Determine the (x, y) coordinate at the center of the cell enclosing the given text.  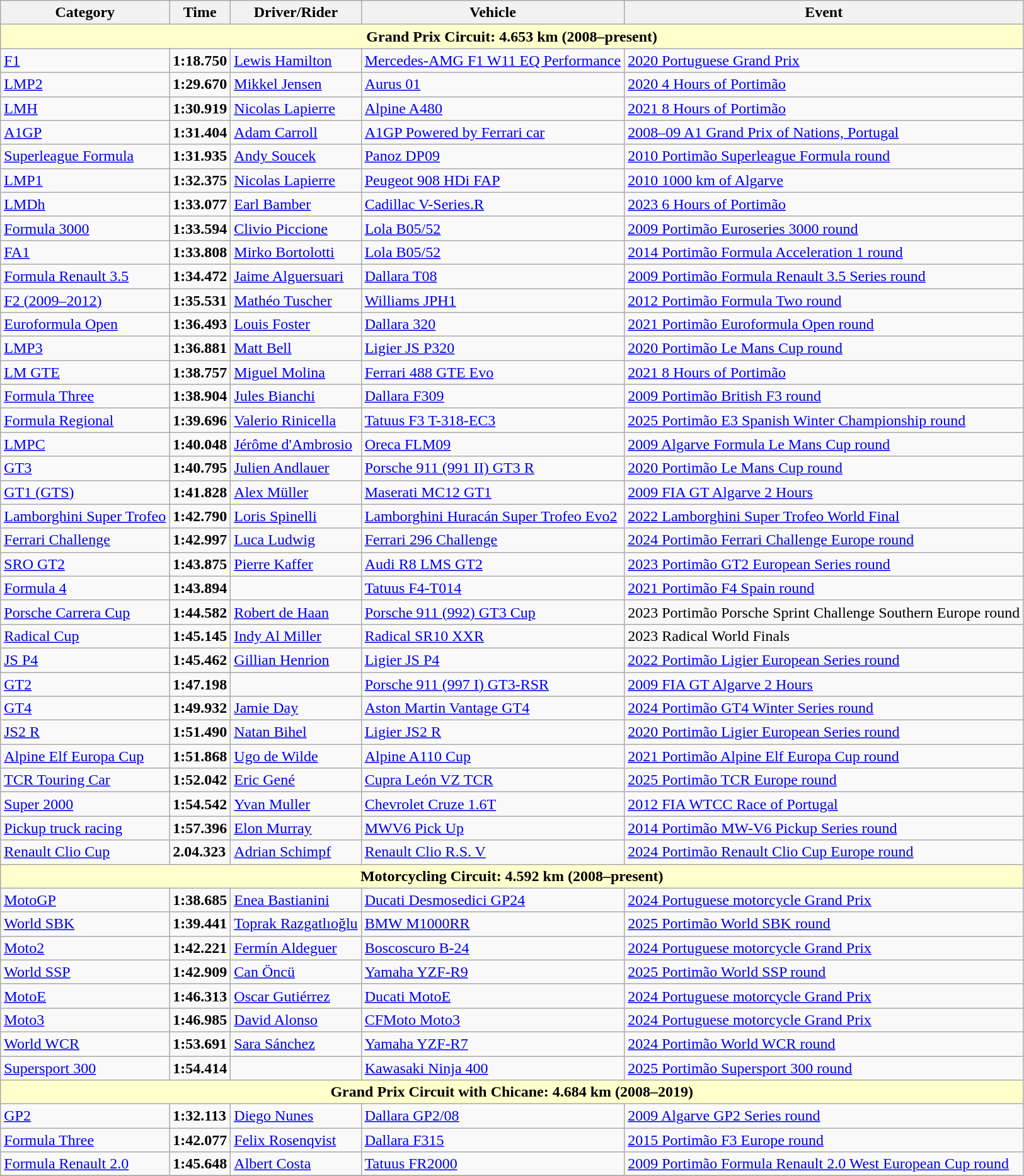
2022 Lamborghini Super Trofeo World Final (824, 516)
Dallara F315 (493, 1140)
Porsche 911 (992) GT3 Cup (493, 612)
Event (824, 13)
Formula Renault 3.5 (85, 276)
2009 Portimão Formula Renault 2.0 West European Cup round (824, 1164)
World SBK (85, 924)
2023 Portimão Porsche Sprint Challenge Southern Europe round (824, 612)
Fermín Aldeguer (296, 948)
2025 Portimão TCR Europe round (824, 780)
LMDh (85, 204)
Formula Regional (85, 420)
Mercedes-AMG F1 W11 EQ Performance (493, 61)
Alpine A110 Cup (493, 756)
FA1 (85, 252)
Grand Prix Circuit: 4.653 km (2008–present) (512, 37)
Dallara T08 (493, 276)
Ligier JS P4 (493, 660)
2024 Portimão World WCR round (824, 1044)
A1GP Powered by Ferrari car (493, 132)
2023 Radical World Finals (824, 636)
CFMoto Moto3 (493, 1020)
2021 Portimão F4 Spain round (824, 588)
Miguel Molina (296, 372)
2009 Portimão British F3 round (824, 396)
2020 4 Hours of Portimão (824, 84)
David Alonso (296, 1020)
Dallara GP2/08 (493, 1116)
Ligier JS P320 (493, 349)
Maserati MC12 GT1 (493, 492)
Formula Renault 2.0 (85, 1164)
1:31.935 (200, 156)
Dallara F309 (493, 396)
Clivio Piccione (296, 228)
Radical Cup (85, 636)
Formula 4 (85, 588)
Peugeot 908 HDi FAP (493, 180)
Jaime Alguersuari (296, 276)
1:18.750 (200, 61)
MotoGP (85, 900)
2025 Portimão World SSP round (824, 972)
Euroformula Open (85, 325)
Yamaha YZF-R7 (493, 1044)
Super 2000 (85, 804)
Alex Müller (296, 492)
2025 Portimão E3 Spanish Winter Championship round (824, 420)
World SSP (85, 972)
2009 Portimão Formula Renault 3.5 Series round (824, 276)
1:33.594 (200, 228)
Enea Bastianini (296, 900)
1:40.795 (200, 468)
1:32.375 (200, 180)
Gillian Henrion (296, 660)
Diego Nunes (296, 1116)
GT1 (GTS) (85, 492)
Ligier JS2 R (493, 732)
World WCR (85, 1044)
Renault Clio R.S. V (493, 852)
Robert de Haan (296, 612)
2014 Portimão MW-V6 Pickup Series round (824, 828)
Earl Bamber (296, 204)
Audi R8 LMS GT2 (493, 564)
Cadillac V-Series.R (493, 204)
1:45.648 (200, 1164)
1:32.113 (200, 1116)
Ferrari Challenge (85, 540)
1:46.313 (200, 996)
1:41.828 (200, 492)
2008–09 A1 Grand Prix of Nations, Portugal (824, 132)
Jamie Day (296, 708)
1:47.198 (200, 684)
Louis Foster (296, 325)
Ferrari 488 GTE Evo (493, 372)
2021 Portimão Euroformula Open round (824, 325)
Toprak Razgatlıoğlu (296, 924)
1:45.462 (200, 660)
Adam Carroll (296, 132)
1:39.696 (200, 420)
1:33.077 (200, 204)
Time (200, 13)
MWV6 Pick Up (493, 828)
1:31.404 (200, 132)
Aurus 01 (493, 84)
1:33.808 (200, 252)
Ducati MotoE (493, 996)
2020 Portuguese Grand Prix (824, 61)
GT3 (85, 468)
Loris Spinelli (296, 516)
Felix Rosenqvist (296, 1140)
LMP3 (85, 349)
JS2 R (85, 732)
Ducati Desmosedici GP24 (493, 900)
1:53.691 (200, 1044)
1:57.396 (200, 828)
Jérôme d'Ambrosio (296, 444)
1:42.790 (200, 516)
Vehicle (493, 13)
1:39.441 (200, 924)
Porsche 911 (991 II) GT3 R (493, 468)
2020 Portimão Ligier European Series round (824, 732)
Grand Prix Circuit with Chicane: 4.684 km (2008–2019) (512, 1092)
2023 6 Hours of Portimão (824, 204)
2021 Portimão Alpine Elf Europa Cup round (824, 756)
Jules Bianchi (296, 396)
1:44.582 (200, 612)
1:54.414 (200, 1068)
1:42.909 (200, 972)
1:36.493 (200, 325)
Ugo de Wilde (296, 756)
Eric Gené (296, 780)
Oscar Gutiérrez (296, 996)
Adrian Schimpf (296, 852)
2024 Portimão GT4 Winter Series round (824, 708)
BMW M1000RR (493, 924)
Andy Soucek (296, 156)
2024 Portimão Renault Clio Cup Europe round (824, 852)
Alpine Elf Europa Cup (85, 756)
LMP1 (85, 180)
Porsche 911 (997 I) GT3-RSR (493, 684)
MotoE (85, 996)
1:43.875 (200, 564)
1:42.997 (200, 540)
2014 Portimão Formula Acceleration 1 round (824, 252)
Yvan Muller (296, 804)
2025 Portimão Supersport 300 round (824, 1068)
LMP2 (85, 84)
1:30.919 (200, 108)
Dallara 320 (493, 325)
1:46.985 (200, 1020)
1:49.932 (200, 708)
Indy Al Miller (296, 636)
Valerio Rinicella (296, 420)
GT4 (85, 708)
Ferrari 296 Challenge (493, 540)
TCR Touring Car (85, 780)
Boscoscuro B-24 (493, 948)
2009 Algarve Formula Le Mans Cup round (824, 444)
2010 1000 km of Algarve (824, 180)
LM GTE (85, 372)
Motorcycling Circuit: 4.592 km (2008–present) (512, 876)
Supersport 300 (85, 1068)
Mikkel Jensen (296, 84)
Williams JPH1 (493, 301)
Superleague Formula (85, 156)
2012 Portimão Formula Two round (824, 301)
2023 Portimão GT2 European Series round (824, 564)
JS P4 (85, 660)
F1 (85, 61)
Mathéo Tuscher (296, 301)
1:36.881 (200, 349)
2009 Portimão Euroseries 3000 round (824, 228)
Pierre Kaffer (296, 564)
1:34.472 (200, 276)
Lamborghini Super Trofeo (85, 516)
2010 Portimão Superleague Formula round (824, 156)
2.04.323 (200, 852)
2025 Portimão World SBK round (824, 924)
Natan Bihel (296, 732)
2022 Portimão Ligier European Series round (824, 660)
1:35.531 (200, 301)
2012 FIA WTCC Race of Portugal (824, 804)
Elon Murray (296, 828)
Yamaha YZF-R9 (493, 972)
Tatuus F3 T-318-EC3 (493, 420)
F2 (2009–2012) (85, 301)
Lamborghini Huracán Super Trofeo Evo2 (493, 516)
1:40.048 (200, 444)
2015 Portimão F3 Europe round (824, 1140)
1:42.077 (200, 1140)
Porsche Carrera Cup (85, 612)
1:38.685 (200, 900)
Can Öncü (296, 972)
SRO GT2 (85, 564)
1:51.868 (200, 756)
Cupra León VZ TCR (493, 780)
Moto2 (85, 948)
Sara Sánchez (296, 1044)
Aston Martin Vantage GT4 (493, 708)
Kawasaki Ninja 400 (493, 1068)
Mirko Bortolotti (296, 252)
1:38.757 (200, 372)
1:52.042 (200, 780)
1:42.221 (200, 948)
1:54.542 (200, 804)
Category (85, 13)
Tatuus FR2000 (493, 1164)
1:38.904 (200, 396)
Julien Andlauer (296, 468)
Oreca FLM09 (493, 444)
Chevrolet Cruze 1.6T (493, 804)
Tatuus F4-T014 (493, 588)
A1GP (85, 132)
1:51.490 (200, 732)
Pickup truck racing (85, 828)
LMPC (85, 444)
Driver/Rider (296, 13)
1:29.670 (200, 84)
1:43.894 (200, 588)
GT2 (85, 684)
Panoz DP09 (493, 156)
Lewis Hamilton (296, 61)
Formula 3000 (85, 228)
2024 Portimão Ferrari Challenge Europe round (824, 540)
Renault Clio Cup (85, 852)
LMH (85, 108)
Luca Ludwig (296, 540)
Matt Bell (296, 349)
Moto3 (85, 1020)
1:45.145 (200, 636)
2009 Algarve GP2 Series round (824, 1116)
Radical SR10 XXR (493, 636)
Alpine A480 (493, 108)
Albert Costa (296, 1164)
GP2 (85, 1116)
